For the text-containing cell, return its midpoint in [x, y] coordinate format. 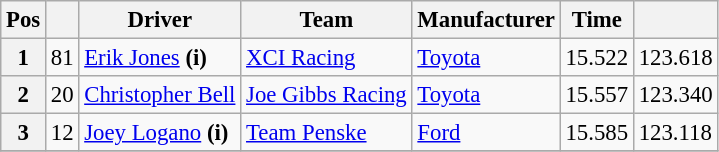
Pos [24, 20]
Team Penske [326, 133]
Manufacturer [486, 20]
Ford [486, 133]
Joe Gibbs Racing [326, 95]
Erik Jones (i) [160, 58]
2 [24, 95]
Christopher Bell [160, 95]
3 [24, 133]
20 [62, 95]
15.585 [596, 133]
Team [326, 20]
123.118 [676, 133]
15.522 [596, 58]
123.340 [676, 95]
12 [62, 133]
XCI Racing [326, 58]
81 [62, 58]
Time [596, 20]
Joey Logano (i) [160, 133]
15.557 [596, 95]
Driver [160, 20]
123.618 [676, 58]
1 [24, 58]
